Pinpoint the cell where the given text exists, returning its [X, Y] midpoint coordinate. 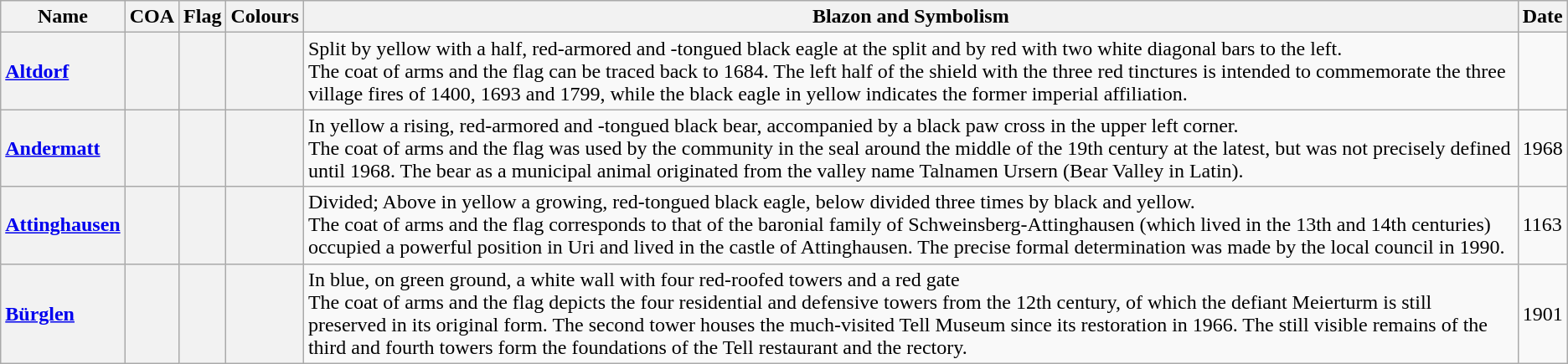
COA [152, 17]
Altdorf [63, 71]
1901 [1543, 313]
Bürglen [63, 313]
1968 [1543, 148]
Colours [265, 17]
Flag [203, 17]
Attinghausen [63, 225]
Date [1543, 17]
Name [63, 17]
1163 [1543, 225]
Blazon and Symbolism [910, 17]
Andermatt [63, 148]
